Scan for the cell matching the given text and deliver its (X, Y) coordinate at center. 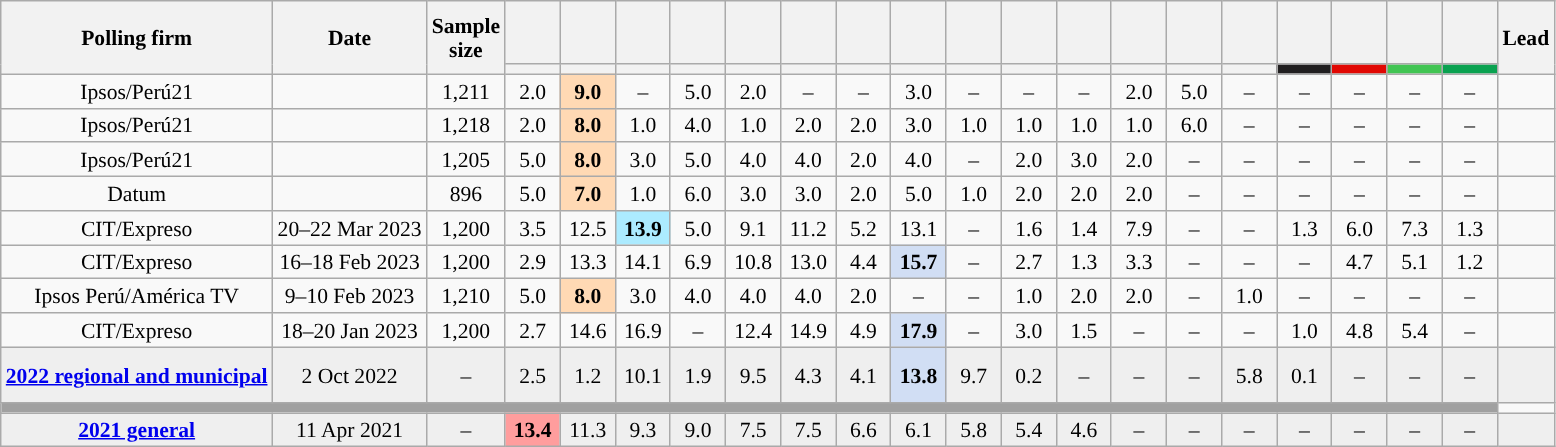
Lead (1526, 38)
14.9 (808, 330)
13.1 (918, 228)
4.7 (1360, 262)
Polling firm (137, 38)
11.2 (808, 228)
2.5 (532, 375)
13.9 (642, 228)
3.5 (532, 228)
15.7 (918, 262)
6.6 (864, 430)
9.3 (642, 430)
9–10 Feb 2023 (350, 296)
4.1 (864, 375)
13.0 (808, 262)
4.4 (864, 262)
Samplesize (466, 38)
2.9 (532, 262)
7.9 (1138, 228)
9.5 (754, 375)
1,211 (466, 91)
5.1 (1414, 262)
4.3 (808, 375)
13.3 (588, 262)
4.8 (1360, 330)
5.2 (864, 228)
Ipsos Perú/América TV (137, 296)
Datum (137, 194)
1.4 (1084, 228)
12.4 (754, 330)
20–22 Mar 2023 (350, 228)
4.6 (1084, 430)
16–18 Feb 2023 (350, 262)
6.9 (698, 262)
1,218 (466, 125)
2021 general (137, 430)
13.4 (532, 430)
1,210 (466, 296)
1.9 (698, 375)
14.6 (588, 330)
4.9 (864, 330)
14.1 (642, 262)
1.6 (1028, 228)
6.1 (918, 430)
2022 regional and municipal (137, 375)
2 Oct 2022 (350, 375)
0.2 (1028, 375)
11 Apr 2021 (350, 430)
10.8 (754, 262)
16.9 (642, 330)
10.1 (642, 375)
1,205 (466, 160)
13.8 (918, 375)
3.3 (1138, 262)
11.3 (588, 430)
9.1 (754, 228)
18–20 Jan 2023 (350, 330)
1.5 (1084, 330)
7.0 (588, 194)
7.3 (1414, 228)
Date (350, 38)
0.1 (1304, 375)
17.9 (918, 330)
896 (466, 194)
12.5 (588, 228)
9.7 (974, 375)
